Provide the (X, Y) coordinate of the cell's center where the given text is located.  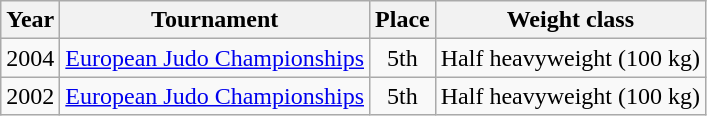
2004 (30, 58)
Place (403, 20)
2002 (30, 96)
Tournament (215, 20)
Weight class (570, 20)
Year (30, 20)
